Find where the given text appears and provide that cell's center as (X, Y) coordinate. 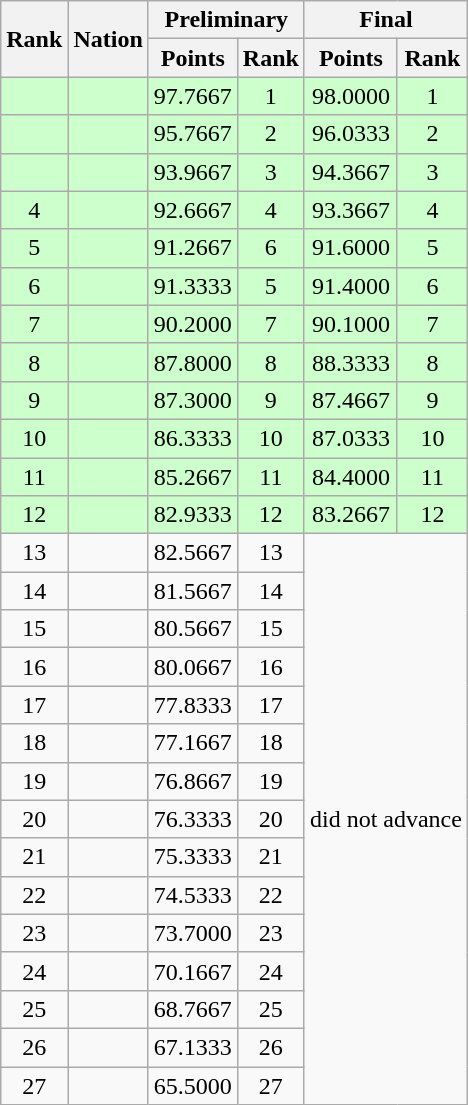
74.5333 (192, 895)
88.3333 (350, 362)
98.0000 (350, 96)
Nation (108, 39)
97.7667 (192, 96)
82.9333 (192, 515)
90.1000 (350, 324)
67.1333 (192, 1047)
Final (386, 20)
91.4000 (350, 286)
77.8333 (192, 705)
68.7667 (192, 1009)
82.5667 (192, 553)
did not advance (386, 820)
83.2667 (350, 515)
81.5667 (192, 591)
75.3333 (192, 857)
65.5000 (192, 1085)
76.3333 (192, 819)
87.8000 (192, 362)
94.3667 (350, 172)
91.6000 (350, 248)
93.3667 (350, 210)
73.7000 (192, 933)
80.5667 (192, 629)
96.0333 (350, 134)
80.0667 (192, 667)
77.1667 (192, 743)
92.6667 (192, 210)
87.0333 (350, 438)
95.7667 (192, 134)
90.2000 (192, 324)
93.9667 (192, 172)
76.8667 (192, 781)
86.3333 (192, 438)
87.3000 (192, 400)
84.4000 (350, 477)
70.1667 (192, 971)
85.2667 (192, 477)
91.3333 (192, 286)
Preliminary (226, 20)
91.2667 (192, 248)
87.4667 (350, 400)
